Locate the cell with the specified text and output its [x, y] center coordinate. 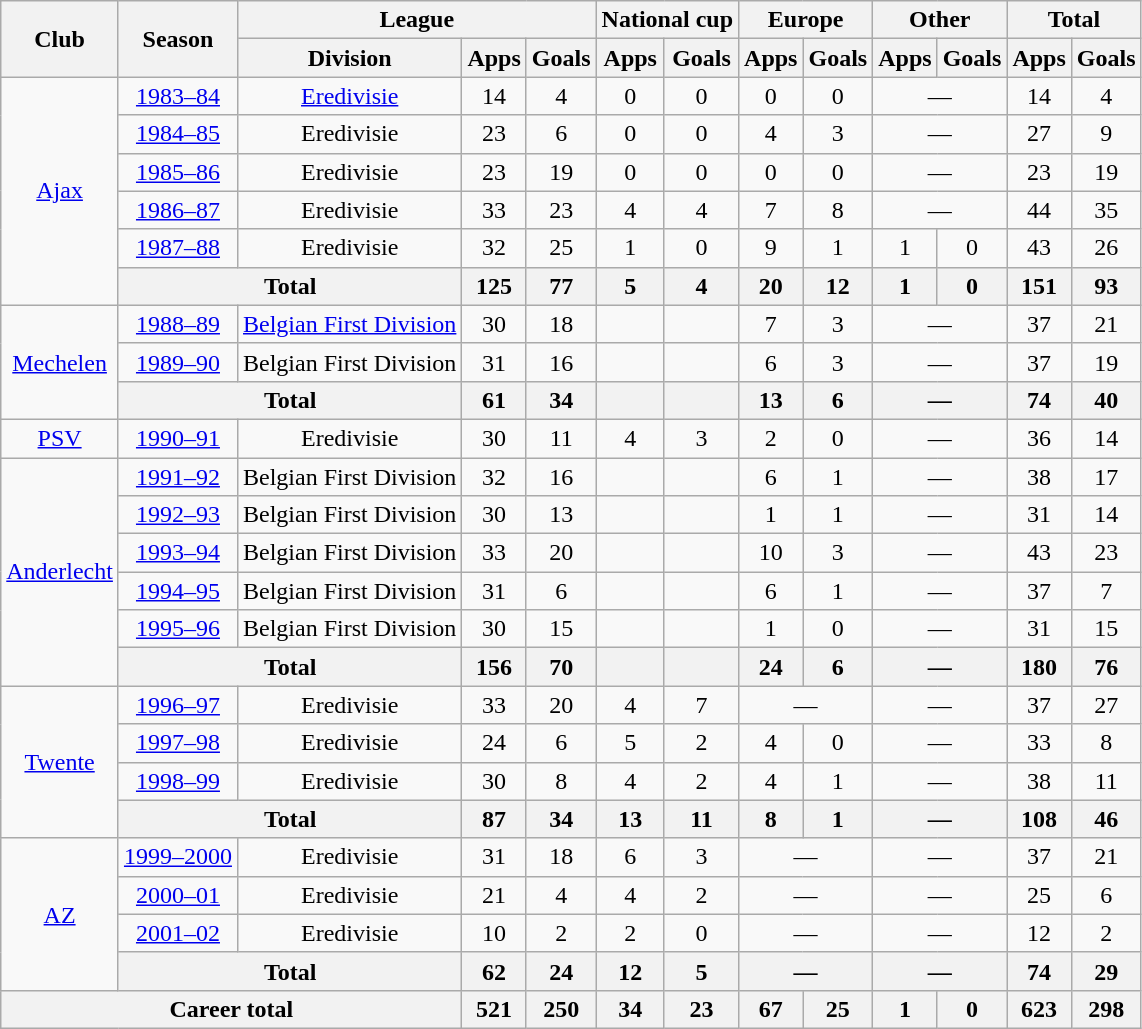
108 [1039, 819]
76 [1106, 667]
AZ [60, 914]
1996–97 [178, 705]
PSV [60, 438]
1999–2000 [178, 857]
61 [494, 400]
Club [60, 39]
35 [1106, 210]
Twente [60, 762]
1986–87 [178, 210]
77 [561, 286]
Anderlecht [60, 572]
Season [178, 39]
67 [771, 1009]
1990–91 [178, 438]
Division [349, 58]
521 [494, 1009]
93 [1106, 286]
1989–90 [178, 362]
17 [1106, 477]
1992–93 [178, 515]
70 [561, 667]
298 [1106, 1009]
1993–94 [178, 553]
26 [1106, 248]
Ajax [60, 191]
44 [1039, 210]
87 [494, 819]
46 [1106, 819]
1984–85 [178, 134]
Europe [806, 20]
40 [1106, 400]
1991–92 [178, 477]
1987–88 [178, 248]
1994–95 [178, 591]
2000–01 [178, 895]
623 [1039, 1009]
180 [1039, 667]
1988–89 [178, 324]
250 [561, 1009]
Career total [232, 1009]
62 [494, 971]
1997–98 [178, 743]
Mechelen [60, 362]
156 [494, 667]
1998–99 [178, 781]
29 [1106, 971]
1985–86 [178, 172]
125 [494, 286]
2001–02 [178, 933]
1995–96 [178, 629]
Other [940, 20]
36 [1039, 438]
National cup [667, 20]
League [416, 20]
151 [1039, 286]
1983–84 [178, 96]
